Detect which cell encompasses the target text, then output its [x, y] center coordinate. 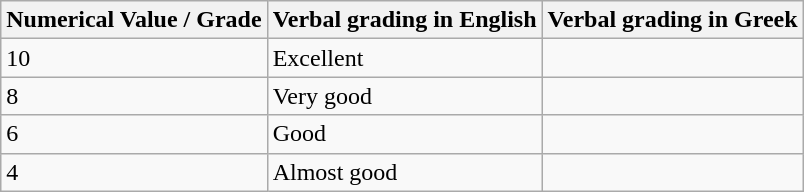
Almost good [404, 172]
10 [134, 58]
Verbal grading in Greek [672, 20]
Numerical Value / Grade [134, 20]
4 [134, 172]
Verbal grading in English [404, 20]
Excellent [404, 58]
6 [134, 134]
8 [134, 96]
Good [404, 134]
Very good [404, 96]
